Search for the cell housing the specified text and yield its [x, y] center coordinate. 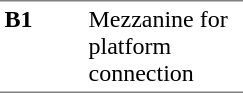
Mezzanine for platform connection [164, 46]
B1 [42, 46]
